For the text-containing cell, return its midpoint in (x, y) coordinate format. 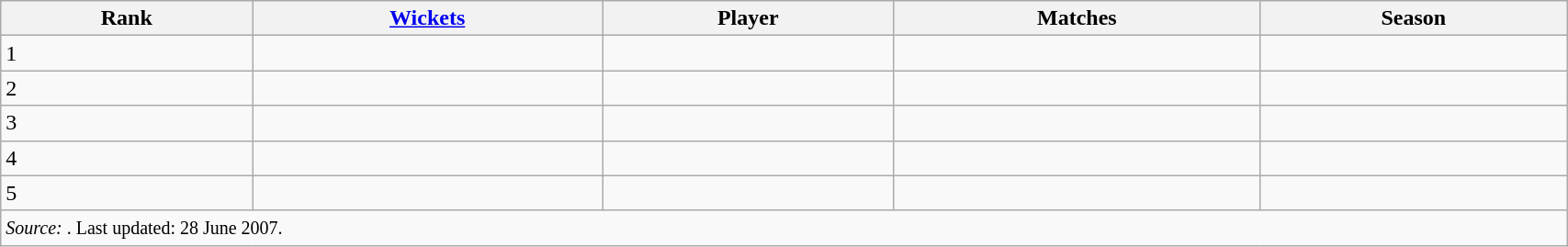
Wickets (428, 18)
Matches (1077, 18)
Player (748, 18)
3 (127, 123)
1 (127, 53)
Rank (127, 18)
Season (1414, 18)
2 (127, 88)
Source: . Last updated: 28 June 2007. (784, 228)
4 (127, 158)
5 (127, 193)
